Provide the [X, Y] coordinate of the cell's center where the given text is located.  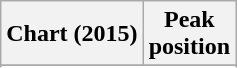
Chart (2015) [72, 34]
Peakposition [189, 34]
